Capture the cell that displays the provided text and extract its [x, y] central coordinate. 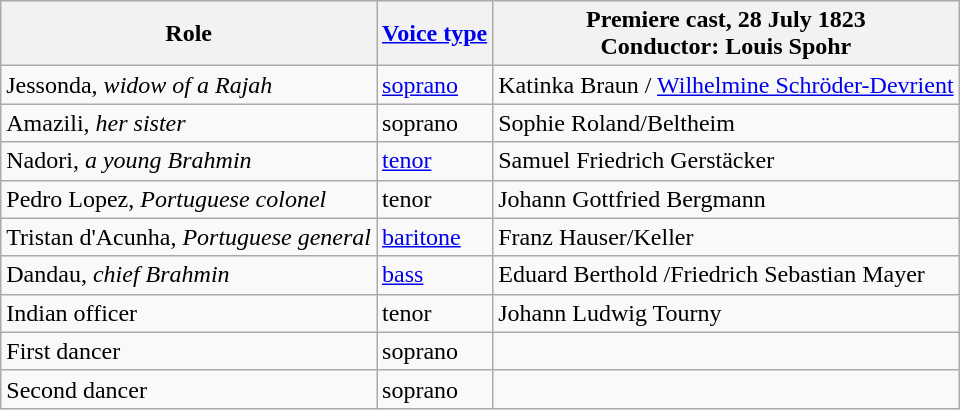
Second dancer [189, 389]
Pedro Lopez, Portuguese colonel [189, 199]
Role [189, 34]
baritone [435, 237]
First dancer [189, 351]
bass [435, 275]
Nadori, a young Brahmin [189, 161]
Jessonda, widow of a Rajah [189, 85]
Tristan d'Acunha, Portuguese general [189, 237]
Johann Gottfried Bergmann [726, 199]
Amazili, her sister [189, 123]
Franz Hauser/Keller [726, 237]
Voice type [435, 34]
Katinka Braun / Wilhelmine Schröder-Devrient [726, 85]
Sophie Roland/Beltheim [726, 123]
Samuel Friedrich Gerstäcker [726, 161]
Dandau, chief Brahmin [189, 275]
Premiere cast, 28 July 1823Conductor: Louis Spohr [726, 34]
Johann Ludwig Tourny [726, 313]
Eduard Berthold /Friedrich Sebastian Mayer [726, 275]
Indian officer [189, 313]
